Identify which cell holds the provided text, then report its [x, y] central coordinate. 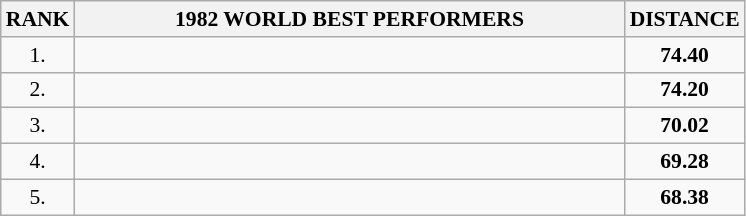
1982 WORLD BEST PERFORMERS [349, 19]
DISTANCE [685, 19]
70.02 [685, 126]
69.28 [685, 162]
2. [38, 90]
3. [38, 126]
4. [38, 162]
68.38 [685, 197]
5. [38, 197]
RANK [38, 19]
74.40 [685, 55]
74.20 [685, 90]
1. [38, 55]
